From the cell containing the given text, extract its center point as [X, Y] coordinate. 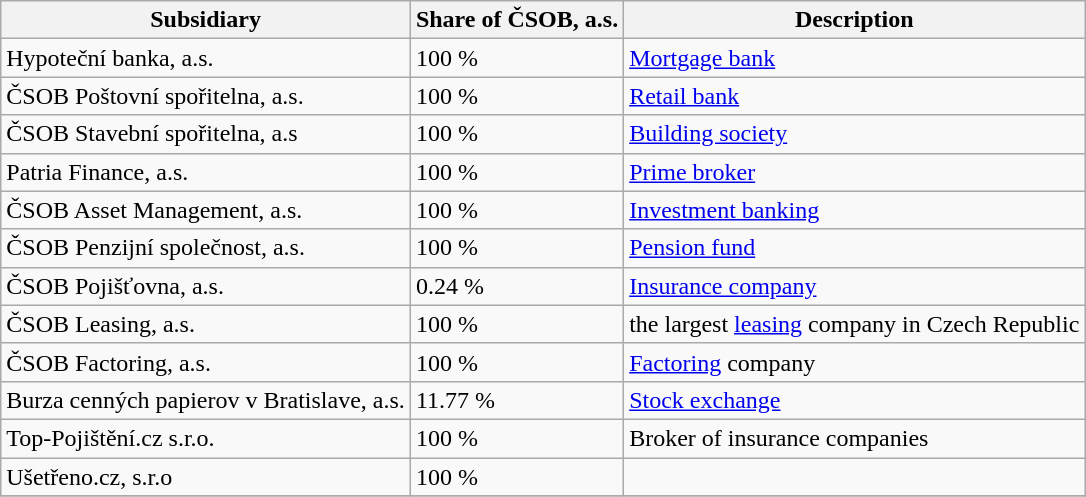
Pension fund [854, 248]
ČSOB Poštovní spořitelna, a.s. [206, 96]
11.77 % [516, 400]
ČSOB Factoring, a.s. [206, 362]
Share of ČSOB, a.s. [516, 20]
Top-Pojištění.cz s.r.o. [206, 438]
ČSOB Leasing, a.s. [206, 324]
Retail bank [854, 96]
Mortgage bank [854, 58]
Burza cenných papierov v Bratislave, a.s. [206, 400]
Factoring company [854, 362]
Description [854, 20]
Hypoteční banka, a.s. [206, 58]
Prime broker [854, 172]
the largest leasing company in Czech Republic [854, 324]
ČSOB Pojišťovna, a.s. [206, 286]
Stock exchange [854, 400]
Ušetřeno.cz, s.r.o [206, 477]
Subsidiary [206, 20]
Building society [854, 134]
Insurance company [854, 286]
ČSOB Penzijní společnost, a.s. [206, 248]
Patria Finance, a.s. [206, 172]
ČSOB Stavební spořitelna, a.s [206, 134]
0.24 % [516, 286]
ČSOB Asset Management, a.s. [206, 210]
Broker of insurance companies [854, 438]
Investment banking [854, 210]
